Pinpoint the cell where the given text exists, returning its [x, y] midpoint coordinate. 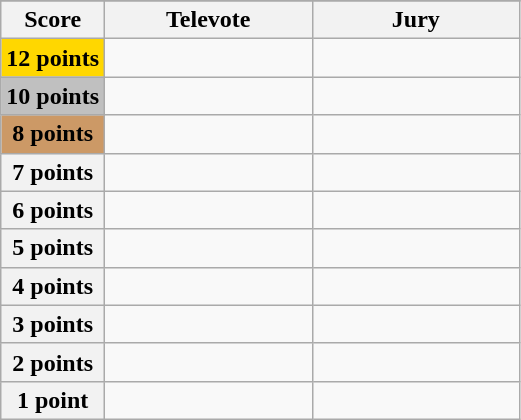
6 points [53, 210]
5 points [53, 248]
Televote [209, 20]
7 points [53, 172]
3 points [53, 324]
2 points [53, 362]
Jury [416, 20]
1 point [53, 400]
Score [53, 20]
8 points [53, 134]
10 points [53, 96]
12 points [53, 58]
4 points [53, 286]
